Scan for the cell matching the given text and deliver its (X, Y) coordinate at center. 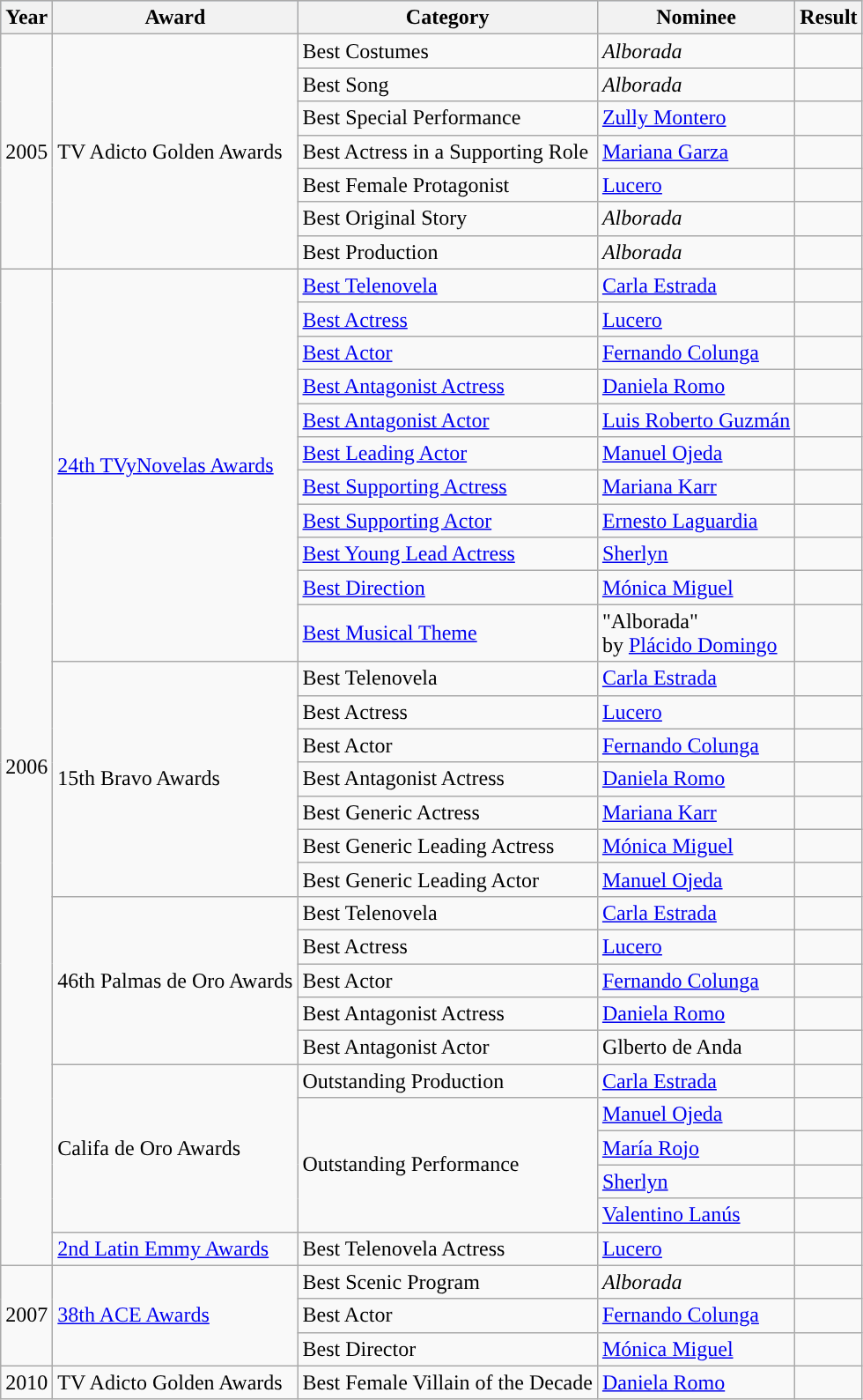
Best Female Villain of the Decade (447, 1382)
Year (26, 18)
2006 (26, 767)
Nominee (696, 18)
Glberto de Anda (696, 1048)
Best Young Lead Actress (447, 554)
2007 (26, 1315)
Valentino Lanús (696, 1215)
24th TVyNovelas Awards (175, 465)
46th Palmas de Oro Awards (175, 980)
2005 (26, 152)
2010 (26, 1382)
Best Musical Theme (447, 633)
Best Generic Leading Actor (447, 879)
2nd Latin Emmy Awards (175, 1248)
Best Costumes (447, 51)
Best Female Protagonist (447, 185)
Award (175, 18)
Califa de Oro Awards (175, 1148)
Best Leading Actor (447, 454)
Result (829, 18)
Category (447, 18)
38th ACE Awards (175, 1315)
15th Bravo Awards (175, 779)
María Rojo (696, 1148)
Best Original Story (447, 219)
Best Song (447, 85)
Best Production (447, 252)
Zully Montero (696, 118)
Outstanding Performance (447, 1165)
Best Generic Leading Actress (447, 846)
Outstanding Production (447, 1081)
Best Actress in a Supporting Role (447, 152)
"Alborada" by Plácido Domingo (696, 633)
Best Direction (447, 588)
Best Supporting Actress (447, 487)
Best Special Performance (447, 118)
Best Generic Actress (447, 812)
Best Supporting Actor (447, 521)
Luis Roberto Guzmán (696, 420)
Best Scenic Program (447, 1282)
Ernesto Laguardia (696, 521)
Mariana Garza (696, 152)
Best Telenovela Actress (447, 1248)
Best Director (447, 1349)
